Identify which cell holds the provided text, then report its [x, y] central coordinate. 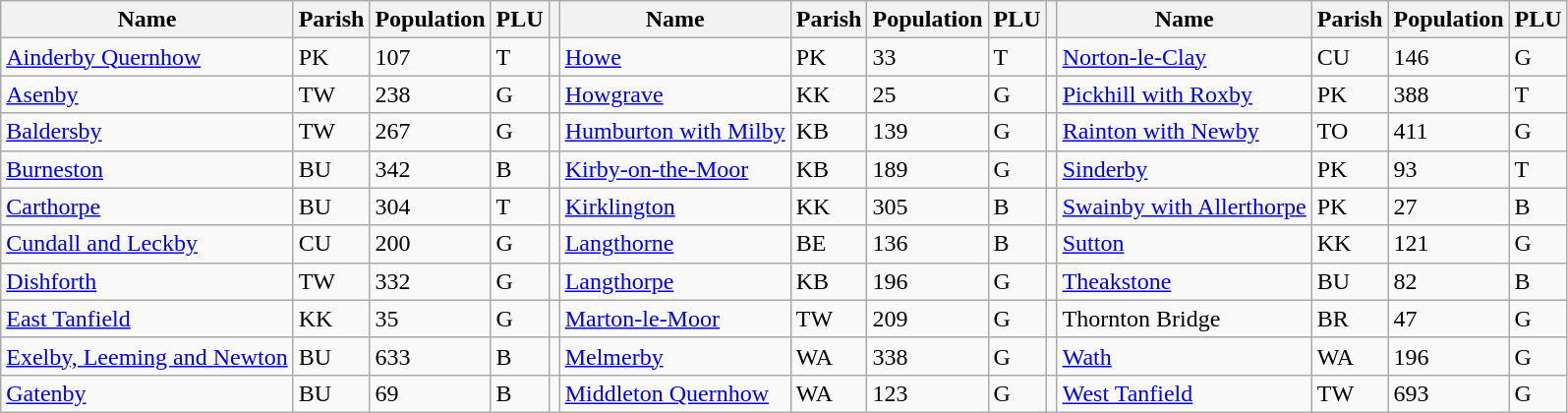
123 [928, 393]
BR [1350, 319]
West Tanfield [1184, 393]
Langthorpe [674, 281]
Kirby-on-the-Moor [674, 169]
267 [431, 132]
388 [1449, 94]
238 [431, 94]
338 [928, 356]
189 [928, 169]
305 [928, 206]
146 [1449, 57]
209 [928, 319]
693 [1449, 393]
Cundall and Leckby [147, 244]
Wath [1184, 356]
25 [928, 94]
342 [431, 169]
633 [431, 356]
Asenby [147, 94]
Norton-le-Clay [1184, 57]
Rainton with Newby [1184, 132]
332 [431, 281]
Carthorpe [147, 206]
82 [1449, 281]
93 [1449, 169]
Howgrave [674, 94]
Pickhill with Roxby [1184, 94]
Kirklington [674, 206]
Baldersby [147, 132]
BE [829, 244]
47 [1449, 319]
Thornton Bridge [1184, 319]
Ainderby Quernhow [147, 57]
Burneston [147, 169]
Sinderby [1184, 169]
Swainby with Allerthorpe [1184, 206]
121 [1449, 244]
Sutton [1184, 244]
Gatenby [147, 393]
139 [928, 132]
Langthorne [674, 244]
27 [1449, 206]
Humburton with Milby [674, 132]
TO [1350, 132]
East Tanfield [147, 319]
411 [1449, 132]
Exelby, Leeming and Newton [147, 356]
107 [431, 57]
304 [431, 206]
Middleton Quernhow [674, 393]
136 [928, 244]
Melmerby [674, 356]
Howe [674, 57]
Theakstone [1184, 281]
35 [431, 319]
200 [431, 244]
69 [431, 393]
33 [928, 57]
Marton-le-Moor [674, 319]
Dishforth [147, 281]
